Provide the (X, Y) coordinate of the cell's center where the given text is located.  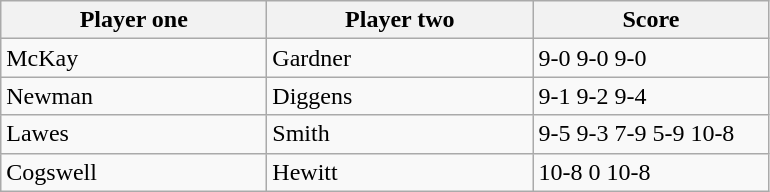
Player two (400, 20)
Cogswell (134, 172)
9-1 9-2 9-4 (651, 96)
Gardner (400, 58)
McKay (134, 58)
Lawes (134, 134)
Smith (400, 134)
9-0 9-0 9-0 (651, 58)
9-5 9-3 7-9 5-9 10-8 (651, 134)
Newman (134, 96)
Player one (134, 20)
Hewitt (400, 172)
Score (651, 20)
Diggens (400, 96)
10-8 0 10-8 (651, 172)
